Return the [x, y] coordinate for the center point of the cell that contains the specified text.  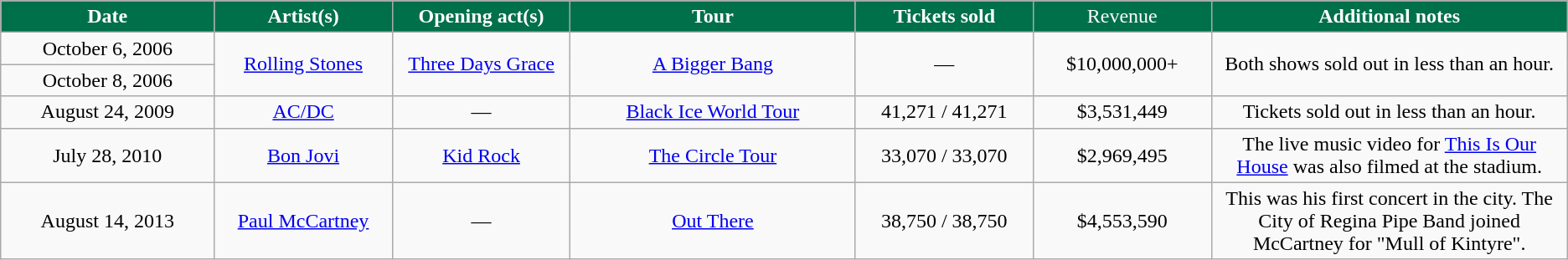
August 24, 2009 [107, 112]
October 8, 2006 [107, 80]
Black Ice World Tour [713, 112]
Date [107, 17]
Additional notes [1389, 17]
38,750 / 38,750 [945, 221]
Rolling Stones [303, 64]
The live music video for This Is Our House was also filmed at the stadium. [1389, 155]
Revenue [1122, 17]
Tour [713, 17]
July 28, 2010 [107, 155]
Tickets sold out in less than an hour. [1389, 112]
33,070 / 33,070 [945, 155]
$4,553,590 [1122, 221]
Opening act(s) [481, 17]
The Circle Tour [713, 155]
Artist(s) [303, 17]
This was his first concert in the city. The City of Regina Pipe Band joined McCartney for "Mull of Kintyre". [1389, 221]
Kid Rock [481, 155]
Tickets sold [945, 17]
October 6, 2006 [107, 48]
Paul McCartney [303, 221]
Three Days Grace [481, 64]
Out There [713, 221]
$3,531,449 [1122, 112]
$10,000,000+ [1122, 64]
$2,969,495 [1122, 155]
AC/DC [303, 112]
Bon Jovi [303, 155]
August 14, 2013 [107, 221]
A Bigger Bang [713, 64]
41,271 / 41,271 [945, 112]
Both shows sold out in less than an hour. [1389, 64]
